Provide the (x, y) coordinate of the cell's center where the given text is located.  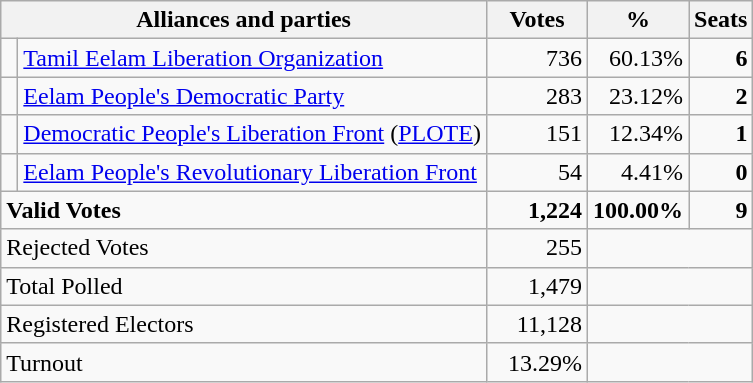
Tamil Eelam Liberation Organization (252, 58)
Alliances and parties (244, 20)
Turnout (244, 362)
100.00% (638, 210)
0 (721, 172)
1,479 (536, 286)
736 (536, 58)
1,224 (536, 210)
151 (536, 134)
% (638, 20)
1 (721, 134)
60.13% (638, 58)
Total Polled (244, 286)
11,128 (536, 324)
Democratic People's Liberation Front (PLOTE) (252, 134)
Valid Votes (244, 210)
12.34% (638, 134)
9 (721, 210)
255 (536, 248)
Votes (536, 20)
54 (536, 172)
Registered Electors (244, 324)
13.29% (536, 362)
Eelam People's Democratic Party (252, 96)
2 (721, 96)
Seats (721, 20)
283 (536, 96)
Eelam People's Revolutionary Liberation Front (252, 172)
6 (721, 58)
4.41% (638, 172)
23.12% (638, 96)
Rejected Votes (244, 248)
